Identify which cell holds the provided text, then report its [x, y] central coordinate. 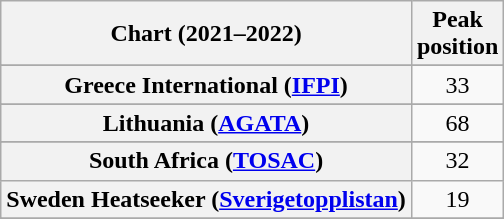
Peakposition [457, 34]
68 [457, 123]
Chart (2021–2022) [206, 34]
South Africa (TOSAC) [206, 161]
Lithuania (AGATA) [206, 123]
33 [457, 85]
19 [457, 199]
Sweden Heatseeker (Sverigetopplistan) [206, 199]
Greece International (IFPI) [206, 85]
32 [457, 161]
